Capture the cell that displays the provided text and extract its (x, y) central coordinate. 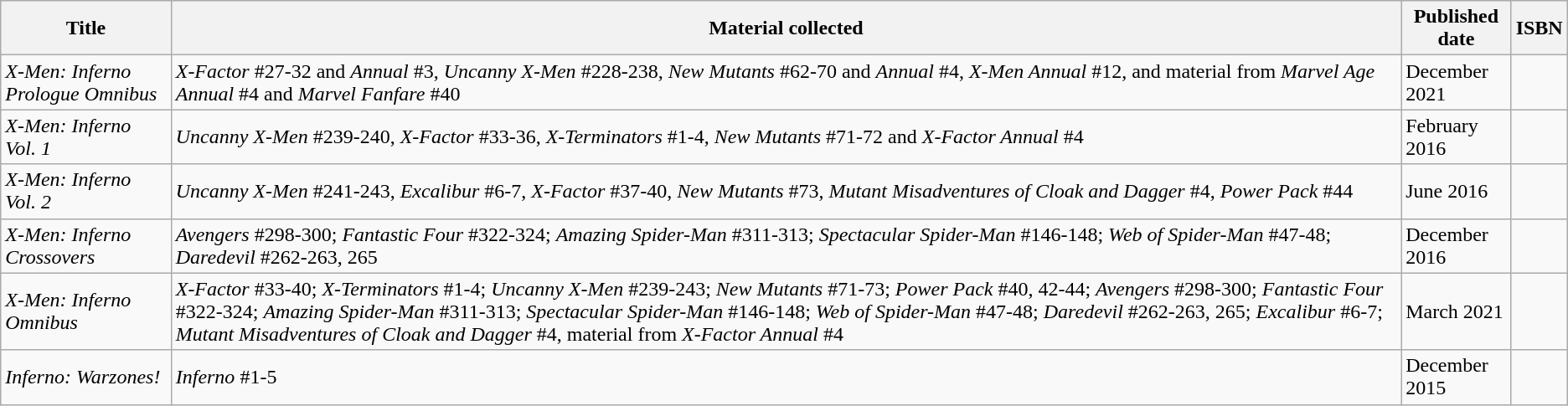
Material collected (786, 28)
Published date (1456, 28)
Inferno #1-5 (786, 377)
March 2021 (1456, 311)
Inferno: Warzones! (85, 377)
X-Men: Inferno Crossovers (85, 246)
December 2015 (1456, 377)
February 2016 (1456, 137)
December 2016 (1456, 246)
X-Men: Inferno Omnibus (85, 311)
June 2016 (1456, 191)
Uncanny X-Men #241-243, Excalibur #6-7, X-Factor #37-40, New Mutants #73, Mutant Misadventures of Cloak and Dagger #4, Power Pack #44 (786, 191)
ISBN (1540, 28)
X-Men: Inferno Vol. 1 (85, 137)
Title (85, 28)
X-Men: Inferno Prologue Omnibus (85, 82)
December 2021 (1456, 82)
X-Men: Inferno Vol. 2 (85, 191)
Uncanny X-Men #239-240, X-Factor #33-36, X-Terminators #1-4, New Mutants #71-72 and X-Factor Annual #4 (786, 137)
